From the cell containing the given text, extract its center point as [x, y] coordinate. 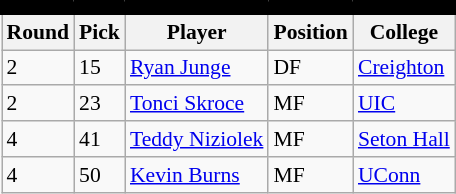
Kevin Burns [197, 175]
Position [310, 32]
41 [100, 139]
DF [310, 68]
15 [100, 68]
Creighton [404, 68]
Pick [100, 32]
Tonci Skroce [197, 104]
UIC [404, 104]
Round [38, 32]
50 [100, 175]
23 [100, 104]
UConn [404, 175]
Ryan Junge [197, 68]
College [404, 32]
Seton Hall [404, 139]
Player [197, 32]
Teddy Niziolek [197, 139]
